Return the (X, Y) coordinate for the center point of the cell that contains the specified text.  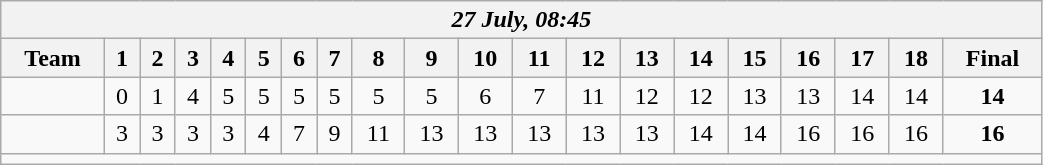
8 (378, 58)
Final (992, 58)
17 (862, 58)
18 (916, 58)
0 (122, 96)
10 (485, 58)
Team (53, 58)
2 (158, 58)
27 July, 08:45 (522, 20)
15 (755, 58)
